Return the (x, y) coordinate for the center point of the cell that contains the specified text.  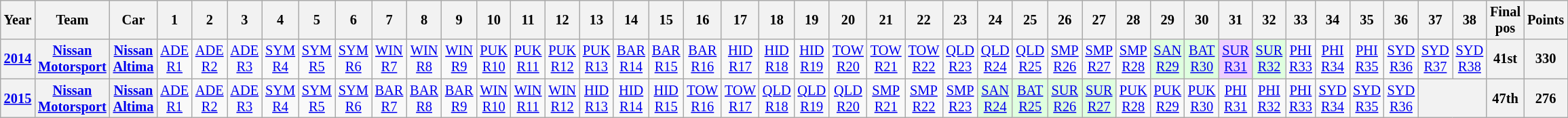
20 (848, 20)
27 (1099, 20)
9 (459, 20)
31 (1235, 20)
HIDR13 (596, 98)
BARR8 (424, 98)
10 (493, 20)
SYDR35 (1366, 98)
26 (1065, 20)
HIDR18 (777, 59)
276 (1546, 98)
QLDR23 (960, 59)
38 (1470, 20)
QLDR19 (812, 98)
SMPR28 (1133, 59)
QLDR20 (848, 98)
SURR27 (1099, 98)
Points (1546, 20)
17 (740, 20)
PUKR30 (1202, 98)
19 (812, 20)
33 (1301, 20)
WINR10 (493, 98)
BATR30 (1202, 59)
SMPR21 (886, 98)
SMPR23 (960, 98)
BARR15 (666, 59)
PUKR28 (1133, 98)
BARR16 (702, 59)
HIDR14 (631, 98)
5 (317, 20)
18 (777, 20)
36 (1401, 20)
WINR11 (528, 98)
SYDR34 (1333, 98)
24 (995, 20)
TOWR17 (740, 98)
QLDR24 (995, 59)
11 (528, 20)
2014 (18, 59)
21 (886, 20)
Team (72, 20)
23 (960, 20)
PHIR34 (1333, 59)
34 (1333, 20)
PUKR13 (596, 59)
SMPR22 (924, 98)
12 (562, 20)
PUKR11 (528, 59)
330 (1546, 59)
2015 (18, 98)
41st (1505, 59)
PHIR31 (1235, 98)
TOWR16 (702, 98)
QLDR25 (1030, 59)
1 (174, 20)
WINR8 (424, 59)
WINR12 (562, 98)
PUKR12 (562, 59)
SANR29 (1168, 59)
TOWR22 (924, 59)
WINR9 (459, 59)
2 (210, 20)
22 (924, 20)
25 (1030, 20)
SURR26 (1065, 98)
SMPR26 (1065, 59)
SURR31 (1235, 59)
Year (18, 20)
BARR7 (389, 98)
BARR14 (631, 59)
QLDR18 (777, 98)
BATR25 (1030, 98)
SANR24 (995, 98)
29 (1168, 20)
HIDR17 (740, 59)
PHIR32 (1269, 98)
TOWR20 (848, 59)
30 (1202, 20)
HIDR15 (666, 98)
BARR9 (459, 98)
PUKR10 (493, 59)
PHIR35 (1366, 59)
SURR32 (1269, 59)
8 (424, 20)
13 (596, 20)
PUKR29 (1168, 98)
TOWR21 (886, 59)
7 (389, 20)
16 (702, 20)
37 (1435, 20)
14 (631, 20)
WINR7 (389, 59)
47th (1505, 98)
SMPR27 (1099, 59)
SYDR38 (1470, 59)
SYDR37 (1435, 59)
28 (1133, 20)
3 (245, 20)
35 (1366, 20)
4 (280, 20)
Final pos (1505, 20)
Car (134, 20)
32 (1269, 20)
6 (353, 20)
15 (666, 20)
HIDR19 (812, 59)
